From the cell containing the given text, extract its center point as [X, Y] coordinate. 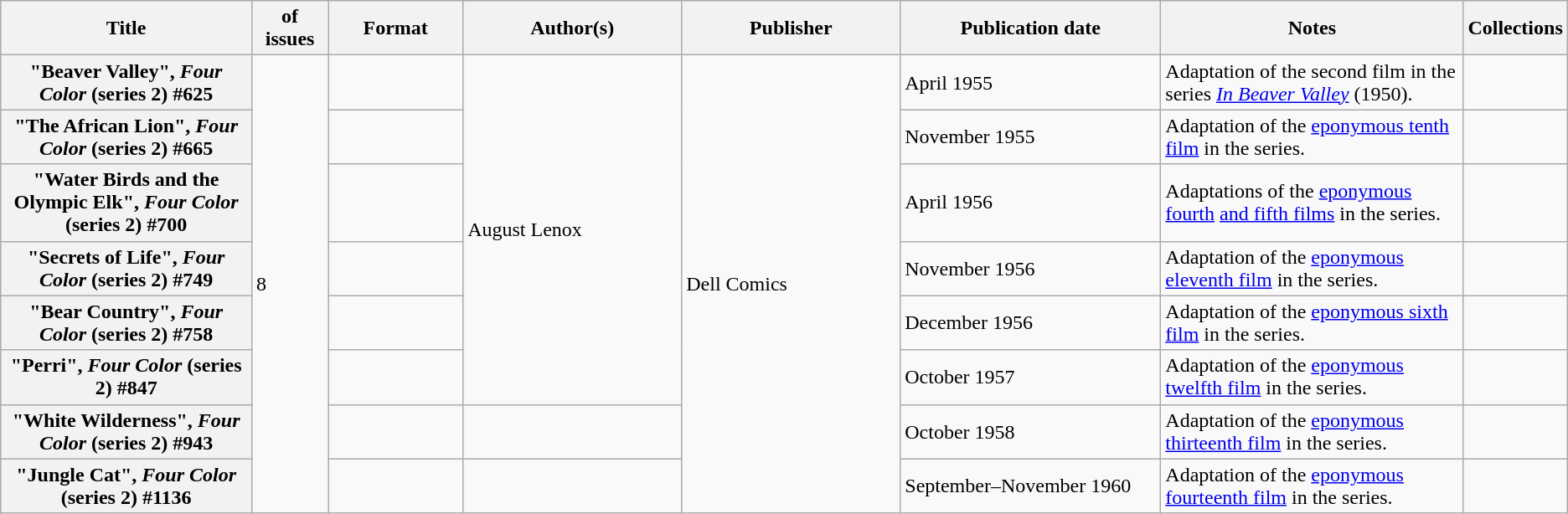
Adaptation of the eponymous sixth film in the series. [1312, 323]
Notes [1312, 28]
"White Wilderness", Four Color (series 2) #943 [126, 432]
Publisher [791, 28]
"Bear Country", Four Color (series 2) #758 [126, 323]
"Perri", Four Color (series 2) #847 [126, 377]
April 1955 [1030, 82]
Adaptation of the eponymous thirteenth film in the series. [1312, 432]
Adaptation of the eponymous tenth film in the series. [1312, 137]
"Jungle Cat", Four Color (series 2) #1136 [126, 486]
Author(s) [573, 28]
Adaptation of the eponymous fourteenth film in the series. [1312, 486]
August Lenox [573, 229]
"Secrets of Life", Four Color (series 2) #749 [126, 268]
December 1956 [1030, 323]
April 1956 [1030, 203]
of issues [290, 28]
November 1956 [1030, 268]
"Beaver Valley", Four Color (series 2) #625 [126, 82]
8 [290, 285]
Adaptation of the eponymous twelfth film in the series. [1312, 377]
Format [395, 28]
Adaptation of the eponymous eleventh film in the series. [1312, 268]
Collections [1515, 28]
"The African Lion", Four Color (series 2) #665 [126, 137]
Adaptation of the second film in the series In Beaver Valley (1950). [1312, 82]
October 1957 [1030, 377]
September–November 1960 [1030, 486]
October 1958 [1030, 432]
November 1955 [1030, 137]
Dell Comics [791, 285]
Title [126, 28]
Publication date [1030, 28]
"Water Birds and the Olympic Elk", Four Color (series 2) #700 [126, 203]
Adaptations of the eponymous fourth and fifth films in the series. [1312, 203]
